Return [x, y] of the center of cell containing provided text 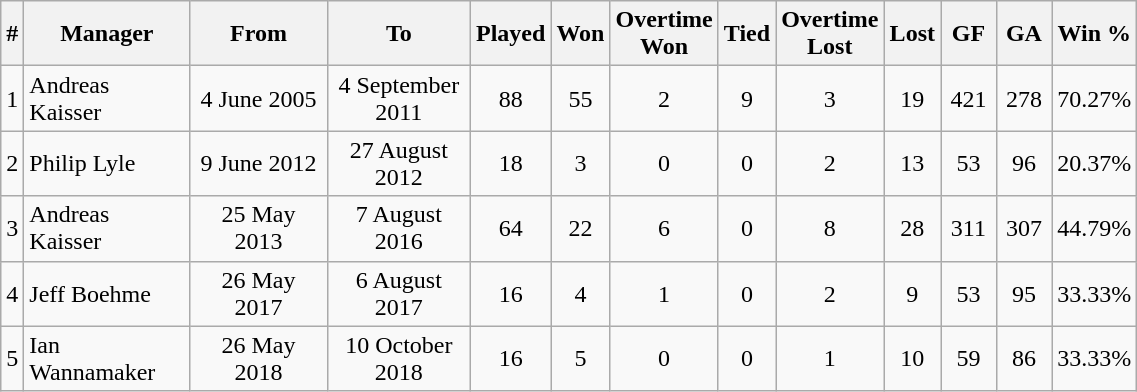
Ian Wannamaker [107, 358]
95 [1024, 294]
Played [510, 34]
28 [912, 228]
19 [912, 98]
GF [969, 34]
18 [510, 164]
Tied [746, 34]
44.79% [1094, 228]
Jeff Boehme [107, 294]
10 [912, 358]
9 June 2012 [258, 164]
Won [580, 34]
7 August 2016 [398, 228]
311 [969, 228]
22 [580, 228]
64 [510, 228]
307 [1024, 228]
Win % [1094, 34]
26 May 2018 [258, 358]
4 June 2005 [258, 98]
GA [1024, 34]
20.37% [1094, 164]
13 [912, 164]
4 September 2011 [398, 98]
27 August 2012 [398, 164]
70.27% [1094, 98]
421 [969, 98]
10 October 2018 [398, 358]
278 [1024, 98]
96 [1024, 164]
59 [969, 358]
26 May 2017 [258, 294]
To [398, 34]
6 [664, 228]
6 August 2017 [398, 294]
8 [830, 228]
Philip Lyle [107, 164]
25 May 2013 [258, 228]
# [12, 34]
From [258, 34]
Overtime Won [664, 34]
Manager [107, 34]
Overtime Lost [830, 34]
86 [1024, 358]
88 [510, 98]
Lost [912, 34]
55 [580, 98]
